Output the (X, Y) coordinate of the center of the cell containing the given text.  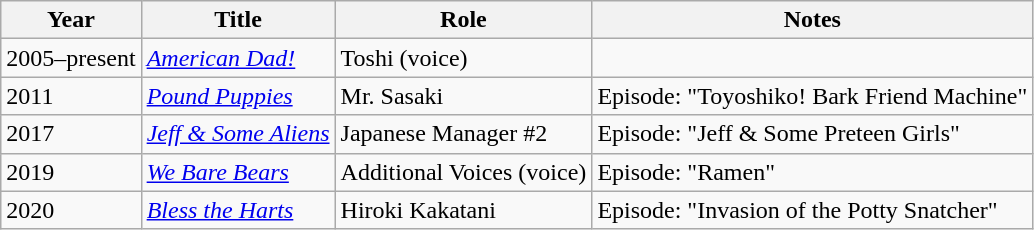
Jeff & Some Aliens (238, 134)
Toshi (voice) (464, 58)
2005–present (71, 58)
Japanese Manager #2 (464, 134)
Title (238, 20)
Mr. Sasaki (464, 96)
Episode: "Toyoshiko! Bark Friend Machine" (812, 96)
We Bare Bears (238, 172)
Additional Voices (voice) (464, 172)
2011 (71, 96)
Episode: "Ramen" (812, 172)
Hiroki Kakatani (464, 210)
Episode: "Jeff & Some Preteen Girls" (812, 134)
Episode: "Invasion of the Potty Snatcher" (812, 210)
Role (464, 20)
Year (71, 20)
Pound Puppies (238, 96)
American Dad! (238, 58)
2019 (71, 172)
2017 (71, 134)
Bless the Harts (238, 210)
2020 (71, 210)
Notes (812, 20)
